Detect which cell encompasses the target text, then output its [X, Y] center coordinate. 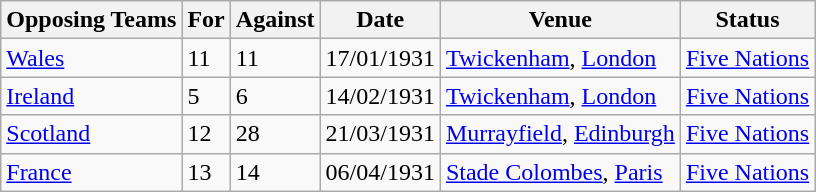
Date [380, 20]
5 [206, 96]
Stade Colombes, Paris [560, 172]
Against [275, 20]
Status [747, 20]
14/02/1931 [380, 96]
28 [275, 134]
Murrayfield, Edinburgh [560, 134]
Venue [560, 20]
21/03/1931 [380, 134]
14 [275, 172]
Scotland [92, 134]
6 [275, 96]
13 [206, 172]
Ireland [92, 96]
For [206, 20]
Wales [92, 58]
Opposing Teams [92, 20]
06/04/1931 [380, 172]
12 [206, 134]
17/01/1931 [380, 58]
France [92, 172]
